Find where the given text appears and provide that cell's center as (x, y) coordinate. 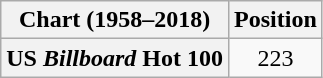
223 (276, 58)
Chart (1958–2018) (115, 20)
Position (276, 20)
US Billboard Hot 100 (115, 58)
